Pinpoint the cell where the given text exists, returning its (x, y) midpoint coordinate. 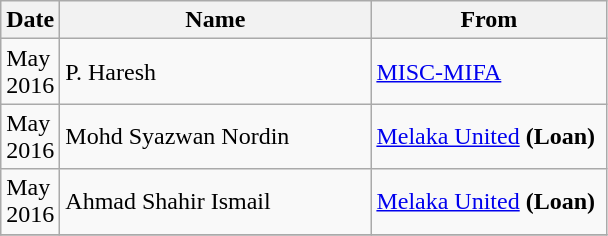
Date (30, 20)
Mohd Syazwan Nordin (216, 136)
From (489, 20)
MISC-MIFA (489, 72)
Ahmad Shahir Ismail (216, 202)
Name (216, 20)
P. Haresh (216, 72)
